For the text-containing cell, return its midpoint in [x, y] coordinate format. 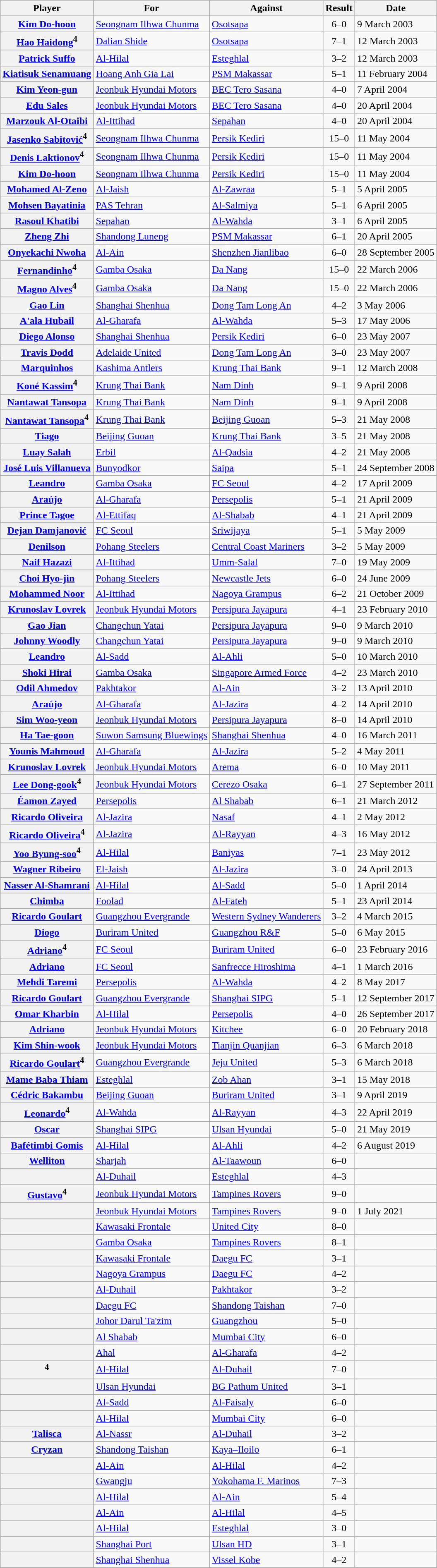
Al-Qadsia [267, 452]
Dalian Shide [151, 41]
Tianjin Quanjian [267, 1045]
Arema [267, 767]
Vissel Kobe [267, 1560]
Diego Alonso [47, 336]
Jeju United [267, 1062]
Al-Ettifaq [151, 515]
Al-Taawoun [267, 1161]
Odil Ahmedov [47, 688]
Hao Haidong4 [47, 41]
10 May 2011 [396, 767]
22 April 2019 [396, 1113]
Cerezo Osaka [267, 784]
Al-Nassr [151, 1434]
Player [47, 8]
Singapore Armed Force [267, 673]
Mame Baba Thiam [47, 1080]
Omar Kharbin [47, 1014]
Travis Dodd [47, 352]
Result [339, 8]
4 May 2011 [396, 751]
BG Pathum United [267, 1386]
23 May 2012 [396, 852]
7–3 [339, 1481]
Cédric Bakambu [47, 1095]
Gwangju [151, 1481]
Yokohama F. Marinos [267, 1481]
27 September 2011 [396, 784]
Al-Zawraa [267, 189]
Zheng Zhi [47, 237]
Al-Faisaly [267, 1403]
16 March 2011 [396, 735]
Talisca [47, 1434]
Sanfrecce Hiroshima [267, 967]
Adriano4 [47, 950]
Al-Jaish [151, 189]
Patrick Suffo [47, 58]
Gao Jian [47, 625]
Magno Alves4 [47, 288]
4 March 2015 [396, 917]
Yoo Byung-soo4 [47, 852]
2 May 2012 [396, 817]
Sharjah [151, 1161]
United City [267, 1226]
José Luis Villanueva [47, 468]
Tiago [47, 436]
23 April 2014 [396, 901]
Sim Woo-yeon [47, 720]
Nasser Al-Shamrani [47, 885]
9 March 2003 [396, 24]
1 April 2014 [396, 885]
24 April 2013 [396, 869]
1 July 2021 [396, 1211]
Nasaf [267, 817]
Al-Fateh [267, 901]
Shandong Luneng [151, 237]
15 May 2018 [396, 1080]
Luay Salah [47, 452]
Younis Mahmoud [47, 751]
Ricardo Goulart4 [47, 1062]
Onyekachi Nwoha [47, 252]
Johor Darul Ta'zim [151, 1321]
5–2 [339, 751]
12 March 2008 [396, 368]
Newcastle Jets [267, 578]
Kim Yeon-gun [47, 90]
Mehdi Taremi [47, 982]
23 February 2010 [396, 610]
Western Sydney Wanderers [267, 917]
Shanghai Port [151, 1544]
Kitchee [267, 1029]
3 May 2006 [396, 305]
17 April 2009 [396, 484]
6 May 2015 [396, 932]
Sriwijaya [267, 531]
Ahal [151, 1353]
13 April 2010 [396, 688]
Kaya–Iloilo [267, 1450]
Fernandinho4 [47, 270]
Chimba [47, 901]
Guangzhou [267, 1321]
Welliton [47, 1161]
Hoang Anh Gia Lai [151, 74]
5–4 [339, 1497]
20 February 2018 [396, 1029]
Erbil [151, 452]
Denilson [47, 546]
Against [267, 8]
9 April 2019 [396, 1095]
Suwon Samsung Bluewings [151, 735]
4–5 [339, 1513]
Nantawat Tansopa [47, 402]
Central Coast Mariners [267, 546]
10 March 2010 [396, 657]
Dejan Damjanović [47, 531]
17 May 2006 [396, 321]
Ricardo Oliveira4 [47, 834]
Mohammed Noor [47, 594]
Ha Tae-goon [47, 735]
Guangzhou R&F [267, 932]
3–5 [339, 436]
Al-Salmiya [267, 205]
7 April 2004 [396, 90]
Wagner Ribeiro [47, 869]
4 [47, 1370]
Cryzan [47, 1450]
6–3 [339, 1045]
Shenzhen Jianlibao [267, 252]
Marzouk Al-Otaibi [47, 121]
Kiatisuk Senamuang [47, 74]
Denis Laktionov4 [47, 156]
Jasenko Sabitović4 [47, 138]
28 September 2005 [396, 252]
8–1 [339, 1242]
Kim Shin-wook [47, 1045]
Shoki Hirai [47, 673]
Naif Hazazi [47, 562]
19 May 2009 [396, 562]
Umm-Salal [267, 562]
Oscar [47, 1129]
1 March 2016 [396, 967]
6 August 2019 [396, 1145]
Ricardo Oliveira [47, 817]
Al-Shabab [267, 515]
24 September 2008 [396, 468]
A'ala Hubail [47, 321]
Rasoul Khatibi [47, 221]
Nantawat Tansopa4 [47, 419]
Date [396, 8]
Gustavo4 [47, 1194]
Zob Ahan [267, 1080]
PAS Tehran [151, 205]
Baniyas [267, 852]
26 September 2017 [396, 1014]
Bunyodkor [151, 468]
24 June 2009 [396, 578]
Mohamed Al-Zeno [47, 189]
Leonardo4 [47, 1113]
21 May 2019 [396, 1129]
16 May 2012 [396, 834]
8 May 2017 [396, 982]
Johnny Woodly [47, 641]
Koné Kassim4 [47, 385]
21 October 2009 [396, 594]
Prince Tagoe [47, 515]
5 April 2005 [396, 189]
Diogo [47, 932]
Mohsen Bayatinia [47, 205]
For [151, 8]
Edu Sales [47, 105]
Éamon Zayed [47, 801]
11 February 2004 [396, 74]
Bafétimbi Gomis [47, 1145]
23 February 2016 [396, 950]
23 March 2010 [396, 673]
Kashima Antlers [151, 368]
20 April 2005 [396, 237]
Lee Dong-gook4 [47, 784]
Choi Hyo-jin [47, 578]
Gao Lin [47, 305]
Saipa [267, 468]
21 March 2012 [396, 801]
Foolad [151, 901]
El-Jaish [151, 869]
6–2 [339, 594]
Adelaide United [151, 352]
Marquinhos [47, 368]
Ulsan HD [267, 1544]
12 September 2017 [396, 998]
